Provide the [x, y] coordinate of the cell's center where the given text is located.  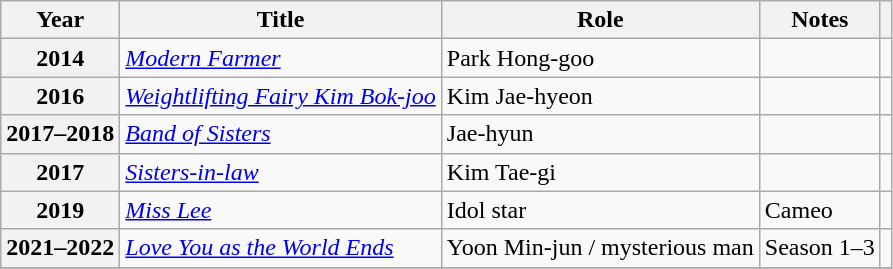
Jae-hyun [600, 134]
Yoon Min-jun / mysterious man [600, 248]
2016 [60, 96]
2017–2018 [60, 134]
Love You as the World Ends [280, 248]
Notes [820, 20]
Year [60, 20]
2021–2022 [60, 248]
2019 [60, 210]
Kim Tae-gi [600, 172]
Kim Jae-hyeon [600, 96]
2014 [60, 58]
Idol star [600, 210]
Cameo [820, 210]
Season 1–3 [820, 248]
Weightlifting Fairy Kim Bok-joo [280, 96]
Title [280, 20]
Band of Sisters [280, 134]
Park Hong-goo [600, 58]
Sisters-in-law [280, 172]
2017 [60, 172]
Modern Farmer [280, 58]
Miss Lee [280, 210]
Role [600, 20]
